Detect which cell encompasses the target text, then output its (X, Y) center coordinate. 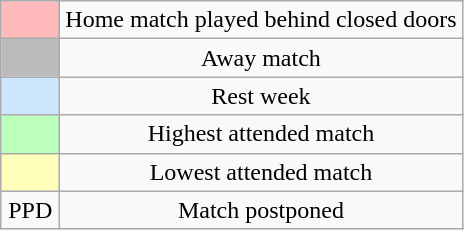
Rest week (261, 96)
Match postponed (261, 210)
Highest attended match (261, 134)
PPD (30, 210)
Lowest attended match (261, 172)
Home match played behind closed doors (261, 20)
Away match (261, 58)
